Return (x, y) of the center of cell containing provided text 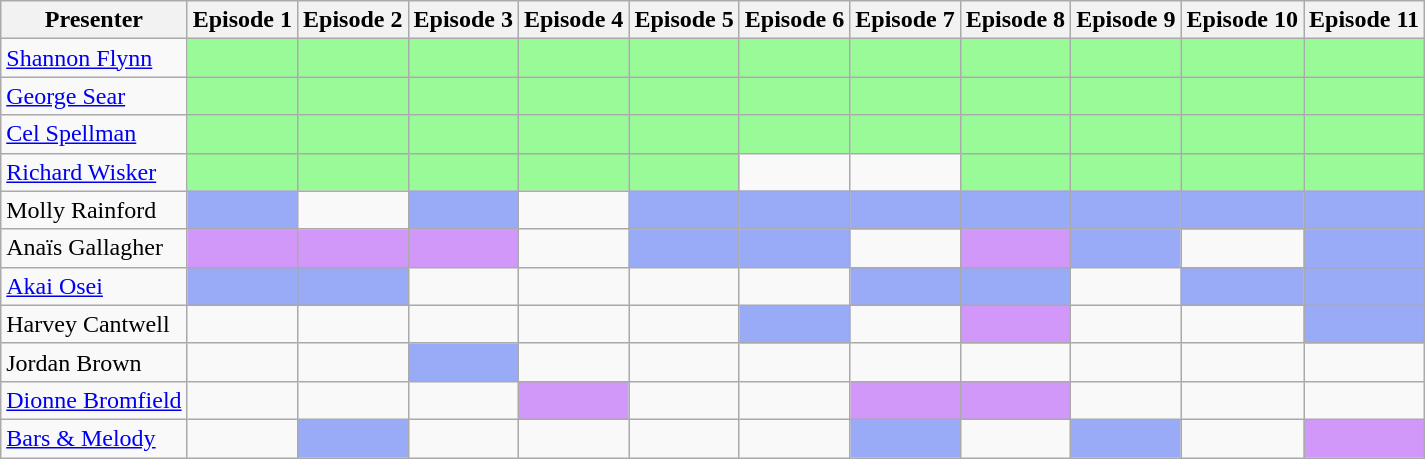
Episode 3 (463, 20)
George Sear (94, 96)
Episode 10 (1242, 20)
Shannon Flynn (94, 58)
Presenter (94, 20)
Richard Wisker (94, 172)
Harvey Cantwell (94, 324)
Episode 1 (242, 20)
Episode 8 (1015, 20)
Molly Rainford (94, 210)
Episode 11 (1364, 20)
Jordan Brown (94, 362)
Episode 2 (353, 20)
Anaïs Gallagher (94, 248)
Episode 5 (684, 20)
Episode 4 (573, 20)
Episode 7 (905, 20)
Episode 6 (794, 20)
Dionne Bromfield (94, 400)
Bars & Melody (94, 438)
Cel Spellman (94, 134)
Episode 9 (1126, 20)
Akai Osei (94, 286)
